Output the [X, Y] coordinate of the center of the cell containing the given text.  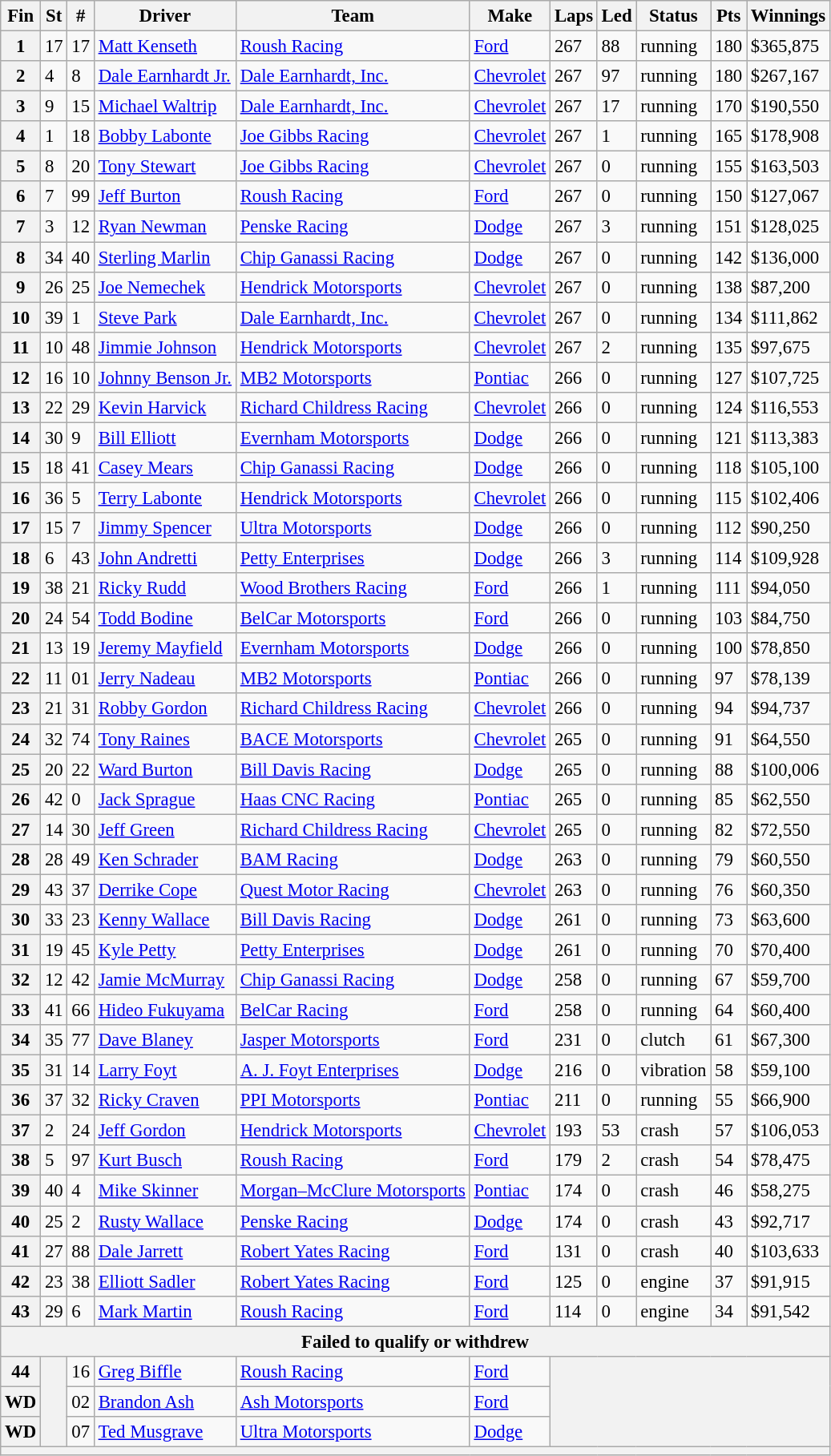
151 [729, 227]
$59,100 [789, 1071]
82 [729, 829]
Tony Stewart [165, 167]
Rusty Wallace [165, 1221]
$190,550 [789, 107]
Ken Schrader [165, 860]
118 [729, 468]
vibration [673, 1071]
$62,550 [789, 799]
$94,050 [789, 588]
67 [729, 980]
70 [729, 950]
Ricky Rudd [165, 588]
$107,725 [789, 377]
49 [80, 860]
Todd Bodine [165, 619]
$102,406 [789, 498]
$178,908 [789, 136]
Dave Blaney [165, 1040]
124 [729, 408]
$128,025 [789, 227]
216 [574, 1071]
Jimmie Johnson [165, 347]
$90,250 [789, 528]
$66,900 [789, 1100]
Jack Sprague [165, 799]
Ryan Newman [165, 227]
103 [729, 619]
48 [80, 347]
Team [353, 16]
$63,600 [789, 920]
$163,503 [789, 167]
$105,100 [789, 468]
46 [729, 1191]
Tony Raines [165, 739]
135 [729, 347]
Matt Kenseth [165, 46]
Dale Earnhardt Jr. [165, 76]
$136,000 [789, 257]
Michael Waltrip [165, 107]
Ricky Craven [165, 1100]
$103,633 [789, 1251]
$59,700 [789, 980]
St [54, 16]
# [80, 16]
142 [729, 257]
231 [574, 1040]
$106,053 [789, 1131]
Driver [165, 16]
07 [80, 1432]
Kurt Busch [165, 1161]
179 [574, 1161]
45 [80, 950]
155 [729, 167]
$60,550 [789, 860]
$78,850 [789, 648]
$78,475 [789, 1161]
$91,915 [789, 1281]
76 [729, 889]
$60,350 [789, 889]
85 [729, 799]
Sterling Marlin [165, 257]
Ash Motorsports [353, 1402]
66 [80, 1010]
Wood Brothers Racing [353, 588]
112 [729, 528]
$91,542 [789, 1311]
$92,717 [789, 1221]
Steve Park [165, 317]
Fin [21, 16]
$78,139 [789, 679]
44 [21, 1372]
Status [673, 16]
Casey Mears [165, 468]
Jerry Nadeau [165, 679]
clutch [673, 1040]
53 [617, 1131]
Jasper Motorsports [353, 1040]
$84,750 [789, 619]
Greg Biffle [165, 1372]
73 [729, 920]
Failed to qualify or withdrew [415, 1341]
Winnings [789, 16]
$64,550 [789, 739]
Quest Motor Racing [353, 889]
150 [729, 196]
Dale Jarrett [165, 1251]
170 [729, 107]
Joe Nemechek [165, 287]
Bobby Labonte [165, 136]
PPI Motorsports [353, 1100]
$116,553 [789, 408]
Brandon Ash [165, 1402]
$100,006 [789, 769]
John Andretti [165, 559]
Laps [574, 16]
77 [80, 1040]
02 [80, 1402]
64 [729, 1010]
$87,200 [789, 287]
111 [729, 588]
Haas CNC Racing [353, 799]
58 [729, 1071]
$111,862 [789, 317]
Pts [729, 16]
Make [510, 16]
BAM Racing [353, 860]
01 [80, 679]
$70,400 [789, 950]
Bill Elliott [165, 438]
Ward Burton [165, 769]
$267,167 [789, 76]
125 [574, 1281]
Terry Labonte [165, 498]
55 [729, 1100]
Kenny Wallace [165, 920]
134 [729, 317]
Morgan–McClure Motorsports [353, 1191]
Kevin Harvick [165, 408]
$113,383 [789, 438]
Robby Gordon [165, 709]
57 [729, 1131]
Mike Skinner [165, 1191]
Hideo Fukuyama [165, 1010]
Jamie McMurray [165, 980]
193 [574, 1131]
$60,400 [789, 1010]
211 [574, 1100]
100 [729, 648]
138 [729, 287]
99 [80, 196]
91 [729, 739]
A. J. Foyt Enterprises [353, 1071]
Jeff Gordon [165, 1131]
BACE Motorsports [353, 739]
121 [729, 438]
BelCar Racing [353, 1010]
Jeff Green [165, 829]
115 [729, 498]
$72,550 [789, 829]
Mark Martin [165, 1311]
$58,275 [789, 1191]
$365,875 [789, 46]
165 [729, 136]
Ted Musgrave [165, 1432]
61 [729, 1040]
127 [729, 377]
Jeremy Mayfield [165, 648]
Larry Foyt [165, 1071]
$109,928 [789, 559]
Kyle Petty [165, 950]
94 [729, 709]
Led [617, 16]
Jeff Burton [165, 196]
$67,300 [789, 1040]
Jimmy Spencer [165, 528]
79 [729, 860]
74 [80, 739]
Johnny Benson Jr. [165, 377]
Elliott Sadler [165, 1281]
Derrike Cope [165, 889]
$94,737 [789, 709]
131 [574, 1251]
$97,675 [789, 347]
BelCar Motorsports [353, 619]
$127,067 [789, 196]
